From the cell containing the given text, extract its center point as [x, y] coordinate. 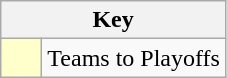
Teams to Playoffs [134, 58]
Key [114, 20]
